Find where the given text appears and provide that cell's center as (X, Y) coordinate. 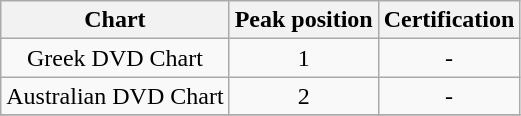
Certification (449, 20)
Peak position (304, 20)
Greek DVD Chart (115, 58)
Chart (115, 20)
Australian DVD Chart (115, 96)
2 (304, 96)
1 (304, 58)
